Pinpoint the cell where the given text exists, returning its [x, y] midpoint coordinate. 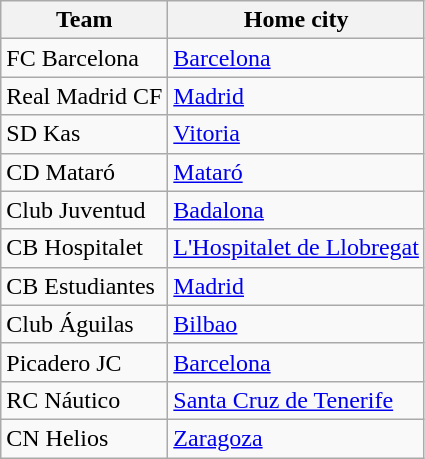
L'Hospitalet de Llobregat [296, 248]
SD Kas [84, 134]
FC Barcelona [84, 58]
CD Mataró [84, 172]
CN Helios [84, 438]
Santa Cruz de Tenerife [296, 400]
Club Águilas [84, 324]
CB Hospitalet [84, 248]
Vitoria [296, 134]
Home city [296, 20]
Bilbao [296, 324]
Real Madrid CF [84, 96]
Picadero JC [84, 362]
CB Estudiantes [84, 286]
Badalona [296, 210]
RC Náutico [84, 400]
Club Juventud [84, 210]
Mataró [296, 172]
Team [84, 20]
Zaragoza [296, 438]
